Detect which cell encompasses the target text, then output its (x, y) center coordinate. 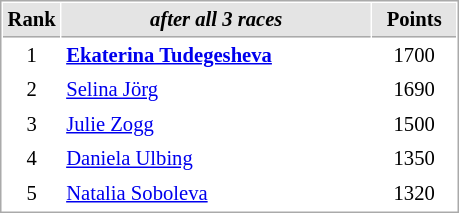
Points (414, 20)
Rank (32, 20)
3 (32, 124)
1350 (414, 158)
after all 3 races (216, 20)
4 (32, 158)
1500 (414, 124)
Ekaterina Tudegesheva (216, 56)
1 (32, 56)
Natalia Soboleva (216, 194)
Selina Jörg (216, 90)
Julie Zogg (216, 124)
5 (32, 194)
1320 (414, 194)
Daniela Ulbing (216, 158)
1700 (414, 56)
2 (32, 90)
1690 (414, 90)
